Extract the [x, y] coordinate from the center of the cell holding the provided text.  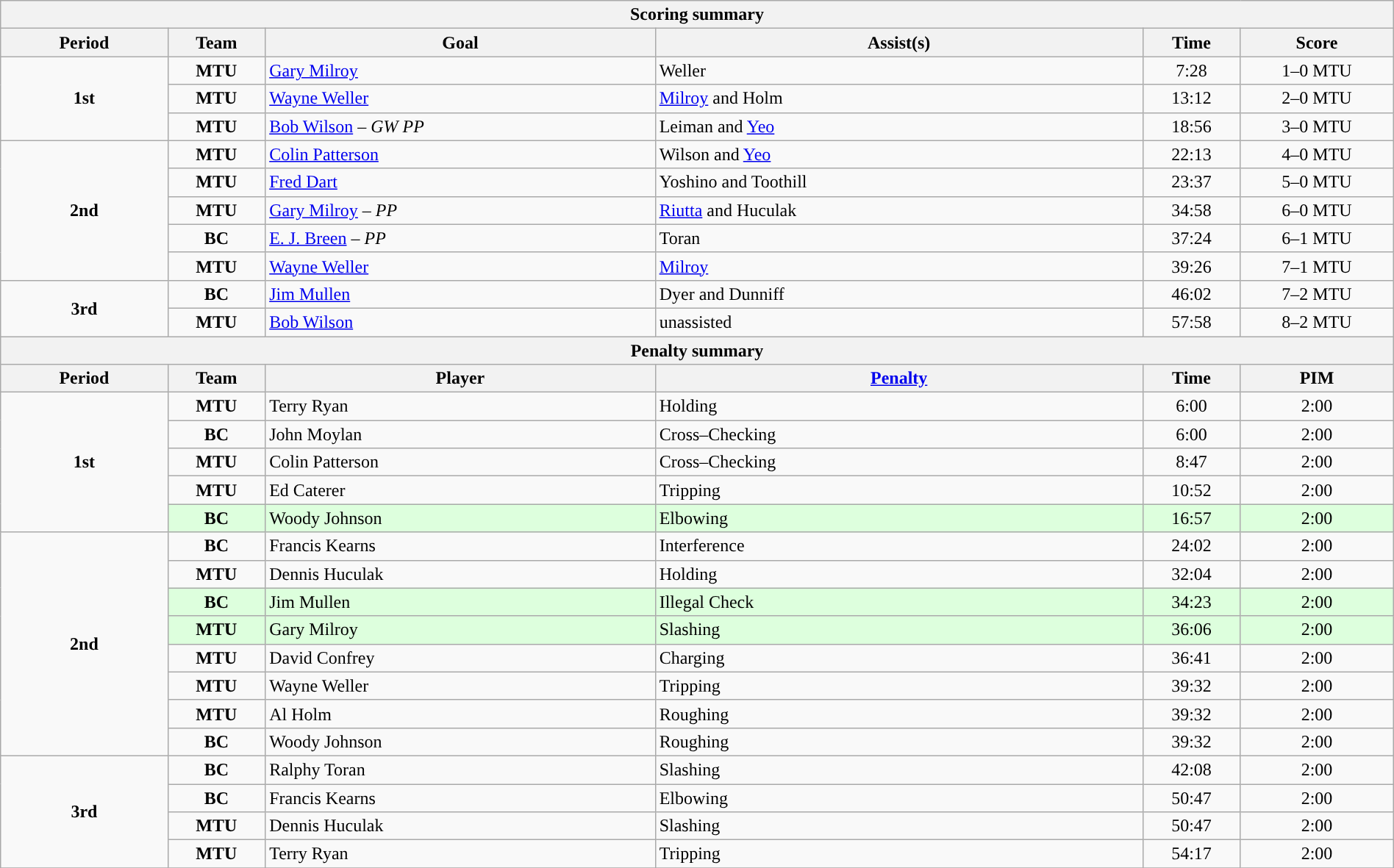
46:02 [1191, 294]
5–0 MTU [1317, 182]
6–1 MTU [1317, 238]
Gary Milroy – PP [460, 210]
24:02 [1191, 546]
3–0 MTU [1317, 126]
Wilson and Yeo [898, 154]
10:52 [1191, 490]
7–1 MTU [1317, 266]
Goal [460, 43]
Assist(s) [898, 43]
David Confrey [460, 658]
Toran [898, 238]
Ed Caterer [460, 490]
Fred Dart [460, 182]
Milroy and Holm [898, 98]
1–0 MTU [1317, 71]
unassisted [898, 322]
36:06 [1191, 630]
Bob Wilson – GW PP [460, 126]
22:13 [1191, 154]
39:26 [1191, 266]
7:28 [1191, 71]
54:17 [1191, 854]
2–0 MTU [1317, 98]
Penalty summary [697, 351]
57:58 [1191, 322]
6–0 MTU [1317, 210]
Penalty [898, 379]
Player [460, 379]
13:12 [1191, 98]
Illegal Check [898, 602]
34:58 [1191, 210]
32:04 [1191, 574]
42:08 [1191, 770]
18:56 [1191, 126]
16:57 [1191, 518]
Interference [898, 546]
PIM [1317, 379]
Ralphy Toran [460, 770]
Milroy [898, 266]
Al Holm [460, 714]
8–2 MTU [1317, 322]
36:41 [1191, 658]
Leiman and Yeo [898, 126]
E. J. Breen – PP [460, 238]
Scoring summary [697, 15]
34:23 [1191, 602]
8:47 [1191, 462]
Weller [898, 71]
37:24 [1191, 238]
John Moylan [460, 434]
Riutta and Huculak [898, 210]
Dyer and Dunniff [898, 294]
Score [1317, 43]
4–0 MTU [1317, 154]
Yoshino and Toothill [898, 182]
23:37 [1191, 182]
Bob Wilson [460, 322]
7–2 MTU [1317, 294]
Charging [898, 658]
